Output the (X, Y) coordinate of the center of the cell containing the given text.  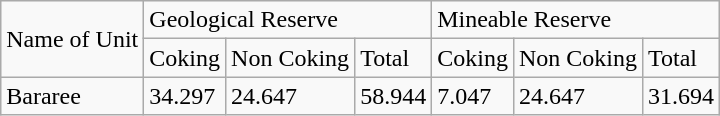
34.297 (185, 96)
58.944 (394, 96)
Name of Unit (72, 39)
31.694 (680, 96)
7.047 (473, 96)
Mineable Reserve (576, 20)
Bararee (72, 96)
Geological Reserve (288, 20)
